Scan for the cell matching the given text and deliver its [X, Y] coordinate at center. 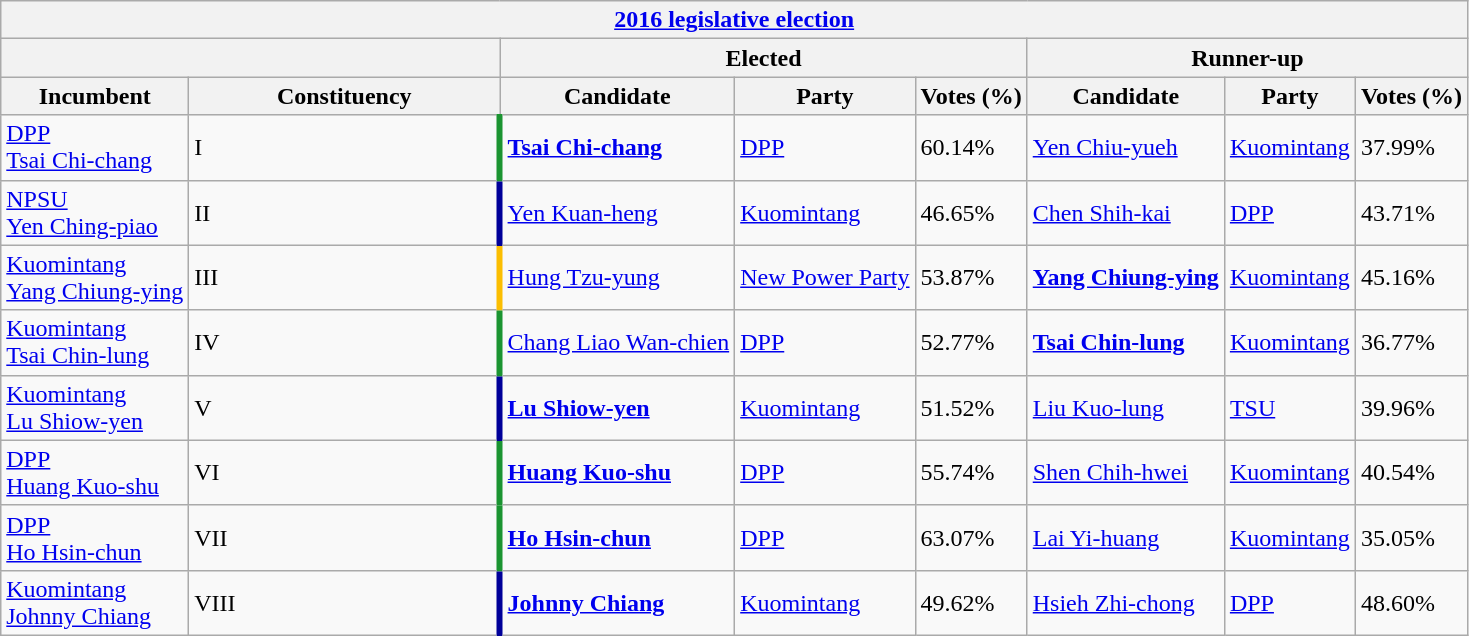
Yen Chiu-yueh [1126, 148]
43.71% [1411, 212]
KuomintangJohnny Chiang [95, 602]
63.07% [971, 538]
Hsieh Zhi-chong [1126, 602]
KuomintangTsai Chin-lung [95, 342]
Yen Kuan-heng [618, 212]
Liu Kuo-lung [1126, 408]
TSU [1290, 408]
Runner-up [1247, 58]
35.05% [1411, 538]
NPSUYen Ching-piao [95, 212]
DPPTsai Chi-chang [95, 148]
40.54% [1411, 472]
Yang Chiung-ying [1126, 278]
37.99% [1411, 148]
IV [344, 342]
KuomintangLu Shiow-yen [95, 408]
Ho Hsin-chun [618, 538]
Chang Liao Wan-chien [618, 342]
VII [344, 538]
60.14% [971, 148]
Tsai Chi-chang [618, 148]
VI [344, 472]
39.96% [1411, 408]
VIII [344, 602]
Constituency [344, 96]
Incumbent [95, 96]
53.87% [971, 278]
New Power Party [825, 278]
V [344, 408]
36.77% [1411, 342]
Huang Kuo-shu [618, 472]
45.16% [1411, 278]
Tsai Chin-lung [1126, 342]
2016 legislative election [734, 20]
46.65% [971, 212]
KuomintangYang Chiung-ying [95, 278]
II [344, 212]
Hung Tzu-yung [618, 278]
Chen Shih-kai [1126, 212]
Lu Shiow-yen [618, 408]
DPPHuang Kuo-shu [95, 472]
DPPHo Hsin-chun [95, 538]
52.77% [971, 342]
51.52% [971, 408]
49.62% [971, 602]
Elected [764, 58]
48.60% [1411, 602]
Lai Yi-huang [1126, 538]
III [344, 278]
Johnny Chiang [618, 602]
Shen Chih-hwei [1126, 472]
I [344, 148]
55.74% [971, 472]
